Return (x, y) of the center of cell containing provided text 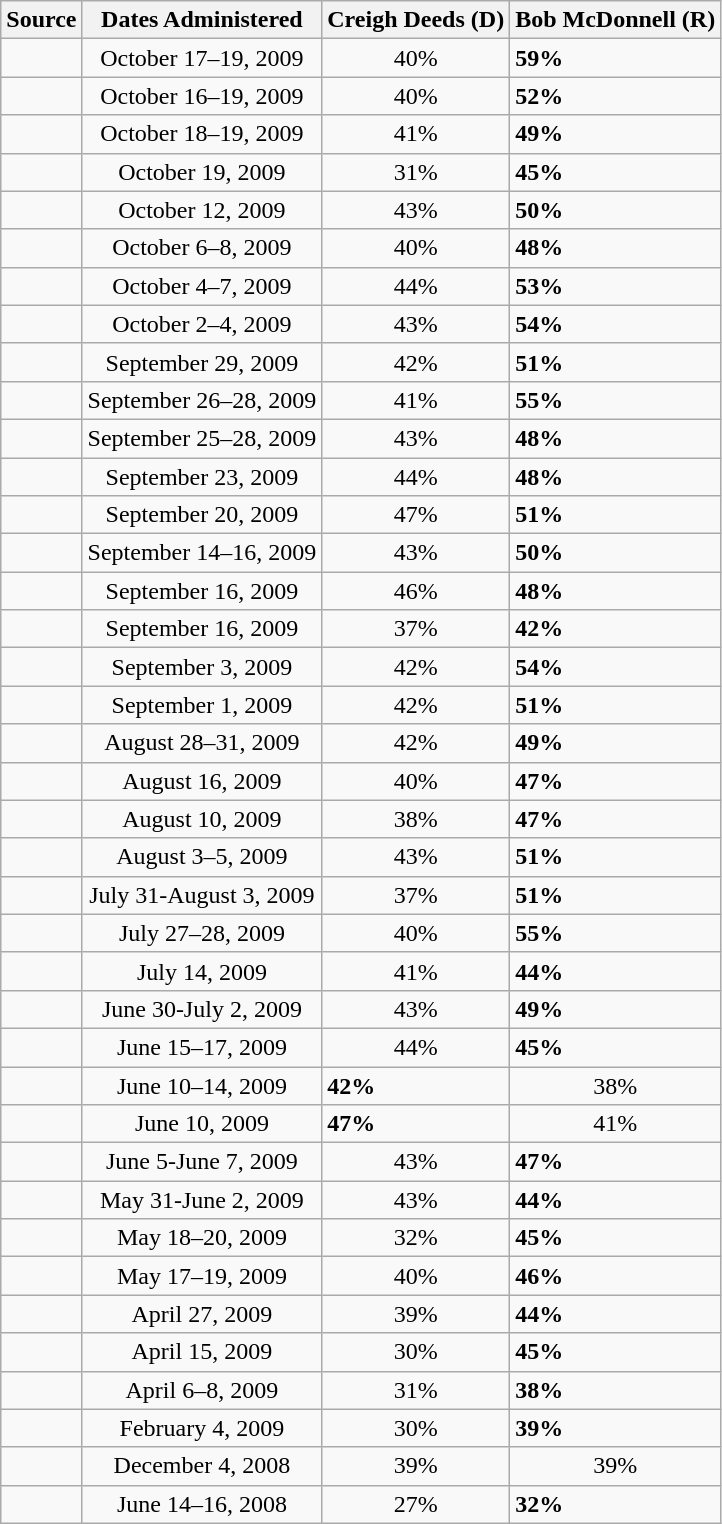
September 14–16, 2009 (202, 553)
June 30-July 2, 2009 (202, 1009)
October 19, 2009 (202, 172)
September 20, 2009 (202, 515)
August 28–31, 2009 (202, 743)
May 18–20, 2009 (202, 1238)
October 2–4, 2009 (202, 324)
July 31-August 3, 2009 (202, 895)
April 27, 2009 (202, 1314)
Dates Administered (202, 20)
September 23, 2009 (202, 477)
Bob McDonnell (R) (616, 20)
July 14, 2009 (202, 971)
June 5-June 7, 2009 (202, 1162)
February 4, 2009 (202, 1428)
October 12, 2009 (202, 210)
October 17–19, 2009 (202, 58)
October 4–7, 2009 (202, 286)
June 10–14, 2009 (202, 1085)
August 3–5, 2009 (202, 857)
June 15–17, 2009 (202, 1047)
Source (42, 20)
April 15, 2009 (202, 1352)
September 25–28, 2009 (202, 438)
October 18–19, 2009 (202, 134)
July 27–28, 2009 (202, 933)
October 6–8, 2009 (202, 248)
May 31-June 2, 2009 (202, 1200)
59% (616, 58)
October 16–19, 2009 (202, 96)
Creigh Deeds (D) (416, 20)
December 4, 2008 (202, 1466)
53% (616, 286)
May 17–19, 2009 (202, 1276)
September 29, 2009 (202, 362)
52% (616, 96)
August 16, 2009 (202, 781)
August 10, 2009 (202, 819)
27% (416, 1504)
April 6–8, 2009 (202, 1390)
June 14–16, 2008 (202, 1504)
September 1, 2009 (202, 705)
June 10, 2009 (202, 1124)
September 26–28, 2009 (202, 400)
September 3, 2009 (202, 667)
